Return the [x, y] coordinate for the center point of the cell that contains the specified text.  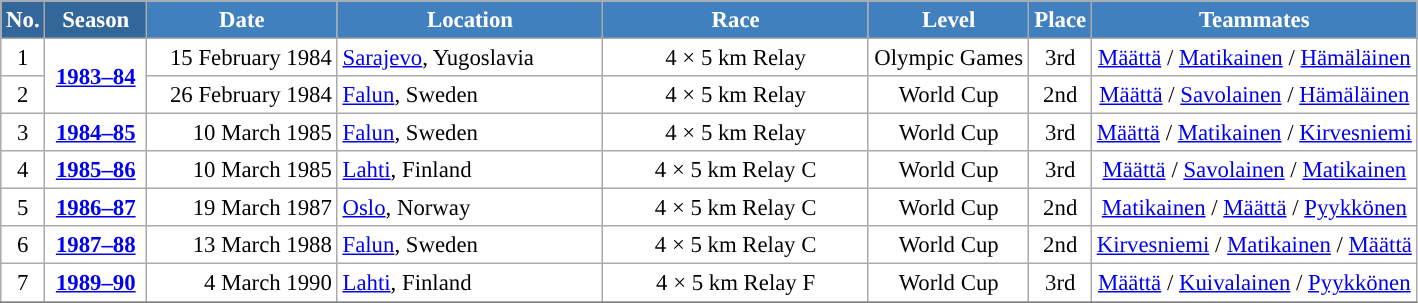
7 [23, 283]
Race [736, 20]
No. [23, 20]
4 × 5 km Relay F [736, 283]
Kirvesniemi / Matikainen / Määttä [1254, 245]
Määttä / Matikainen / Kirvesniemi [1254, 133]
1986–87 [96, 208]
Määttä / Kuivalainen / Pyykkönen [1254, 283]
Olympic Games [948, 58]
4 March 1990 [242, 283]
13 March 1988 [242, 245]
Place [1060, 20]
1985–86 [96, 170]
3 [23, 133]
Location [470, 20]
1984–85 [96, 133]
6 [23, 245]
2 [23, 95]
Date [242, 20]
19 March 1987 [242, 208]
Teammates [1254, 20]
Sarajevo, Yugoslavia [470, 58]
1983–84 [96, 76]
Määttä / Savolainen / Matikainen [1254, 170]
Season [96, 20]
Matikainen / Määttä / Pyykkönen [1254, 208]
1987–88 [96, 245]
Level [948, 20]
Määttä / Matikainen / Hämäläinen [1254, 58]
Oslo, Norway [470, 208]
26 February 1984 [242, 95]
15 February 1984 [242, 58]
5 [23, 208]
4 [23, 170]
Määttä / Savolainen / Hämäläinen [1254, 95]
1989–90 [96, 283]
1 [23, 58]
